Find where the given text appears and provide that cell's center as (x, y) coordinate. 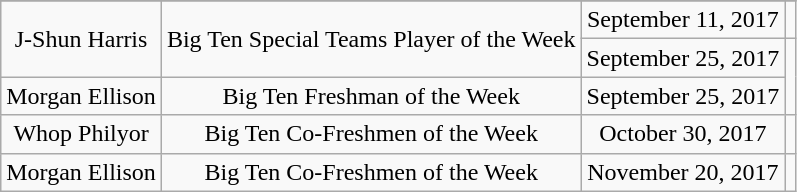
October 30, 2017 (683, 134)
Big Ten Freshman of the Week (371, 96)
J-Shun Harris (82, 39)
November 20, 2017 (683, 172)
Big Ten Special Teams Player of the Week (371, 39)
September 11, 2017 (683, 20)
Whop Philyor (82, 134)
